For the text-containing cell, return its midpoint in (X, Y) coordinate format. 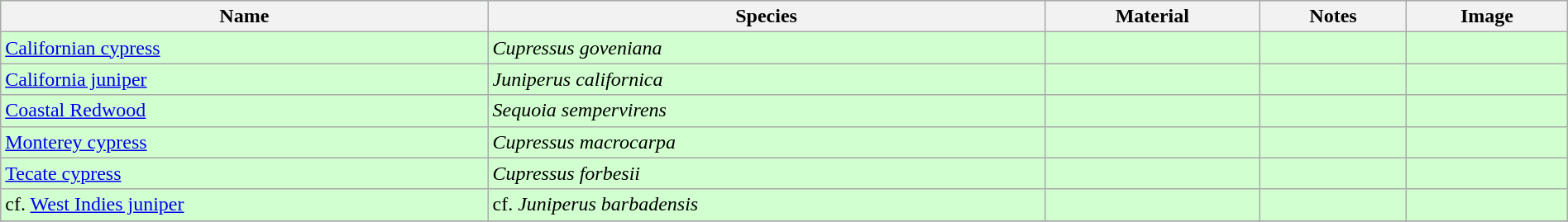
Name (245, 17)
Tecate cypress (245, 173)
Cupressus macrocarpa (766, 142)
cf. West Indies juniper (245, 205)
California juniper (245, 79)
Notes (1333, 17)
cf. Juniperus barbadensis (766, 205)
Cupressus forbesii (766, 173)
Material (1152, 17)
Image (1487, 17)
Coastal Redwood (245, 111)
Californian cypress (245, 48)
Sequoia sempervirens (766, 111)
Cupressus goveniana (766, 48)
Juniperus californica (766, 79)
Monterey cypress (245, 142)
Species (766, 17)
